Identify which cell holds the provided text, then report its [X, Y] central coordinate. 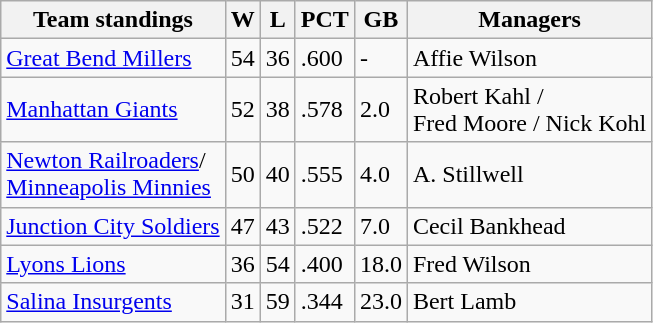
Robert Kahl / Fred Moore / Nick Kohl [529, 110]
Newton Railroaders/Minneapolis Minnies [113, 174]
Salina Insurgents [113, 302]
A. Stillwell [529, 174]
50 [242, 174]
Team standings [113, 20]
L [278, 20]
7.0 [380, 226]
.600 [324, 58]
.555 [324, 174]
31 [242, 302]
Lyons Lions [113, 264]
18.0 [380, 264]
PCT [324, 20]
- [380, 58]
GB [380, 20]
38 [278, 110]
.522 [324, 226]
59 [278, 302]
Managers [529, 20]
23.0 [380, 302]
Manhattan Giants [113, 110]
4.0 [380, 174]
W [242, 20]
43 [278, 226]
Great Bend Millers [113, 58]
.344 [324, 302]
2.0 [380, 110]
.578 [324, 110]
.400 [324, 264]
Affie Wilson [529, 58]
52 [242, 110]
40 [278, 174]
Fred Wilson [529, 264]
47 [242, 226]
Bert Lamb [529, 302]
Junction City Soldiers [113, 226]
Cecil Bankhead [529, 226]
